Scan for the cell matching the given text and deliver its [x, y] coordinate at center. 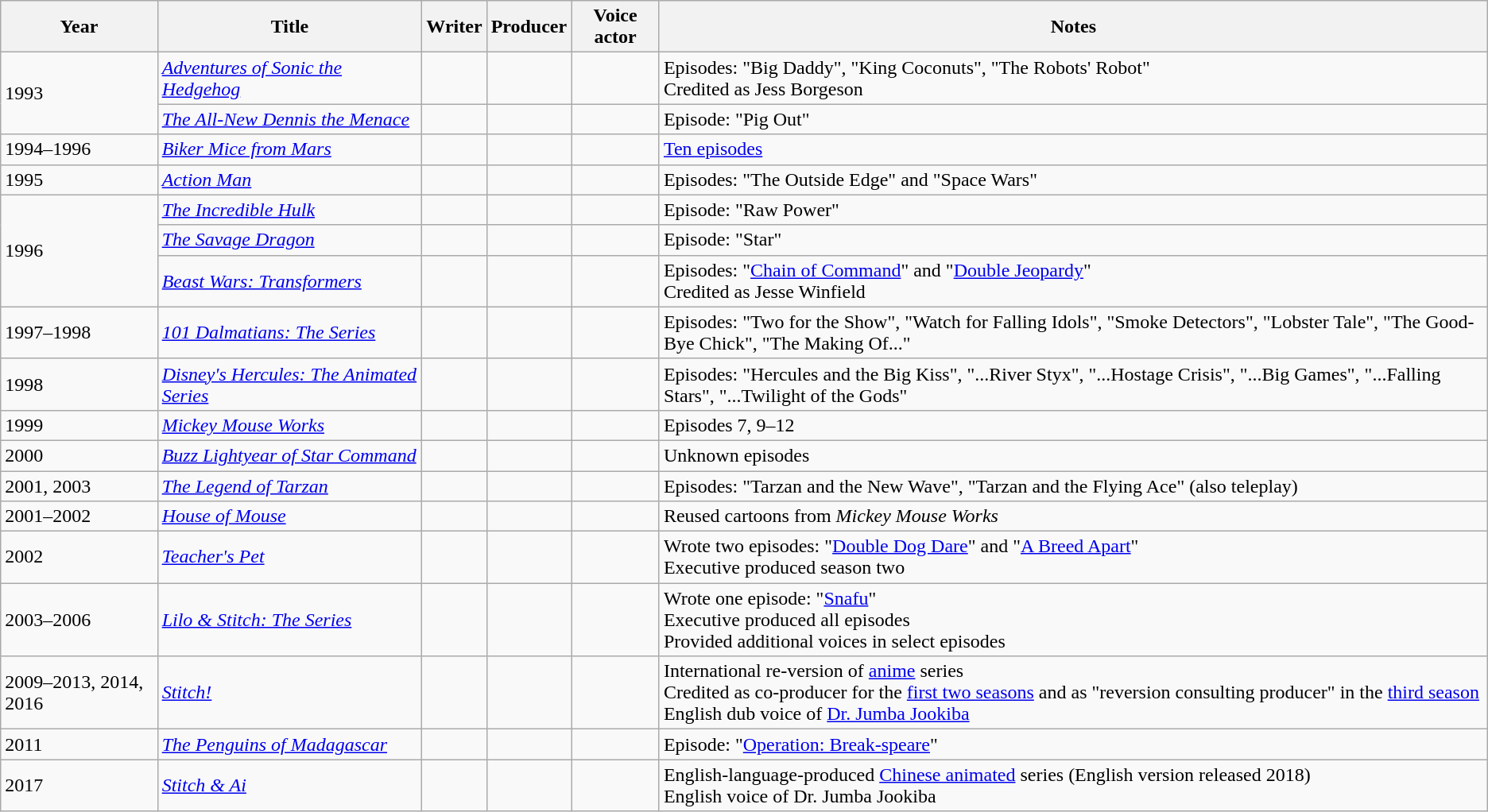
The Incredible Hulk [289, 210]
Reused cartoons from Mickey Mouse Works [1073, 516]
2017 [79, 785]
English-language-produced Chinese animated series (English version released 2018)English voice of Dr. Jumba Jookiba [1073, 785]
Episodes: "Two for the Show", "Watch for Falling Idols", "Smoke Detectors", "Lobster Tale", "The Good-Bye Chick", "The Making Of..." [1073, 332]
2003–2006 [79, 620]
The All-New Dennis the Menace [289, 119]
1997–1998 [79, 332]
2009–2013, 2014, 2016 [79, 693]
Adventures of Sonic the Hedgehog [289, 78]
Episodes: "Big Daddy", "King Coconuts", "The Robots' Robot"Credited as Jess Borgeson [1073, 78]
Stitch & Ai [289, 785]
Wrote two episodes: "Double Dog Dare" and "A Breed Apart"Executive produced season two [1073, 558]
Episode: "Raw Power" [1073, 210]
Disney's Hercules: The Animated Series [289, 385]
The Savage Dragon [289, 240]
House of Mouse [289, 516]
2011 [79, 744]
Episodes: "The Outside Edge" and "Space Wars" [1073, 180]
Producer [529, 27]
Ten episodes [1073, 149]
1995 [79, 180]
Episode: "Star" [1073, 240]
Biker Mice from Mars [289, 149]
Buzz Lightyear of Star Command [289, 455]
101 Dalmatians: The Series [289, 332]
Lilo & Stitch: The Series [289, 620]
Stitch! [289, 693]
1994–1996 [79, 149]
Beast Wars: Transformers [289, 281]
2001–2002 [79, 516]
Voice actor [615, 27]
The Legend of Tarzan [289, 485]
Episodes: "Tarzan and the New Wave", "Tarzan and the Flying Ace" (also teleplay) [1073, 485]
2001, 2003 [79, 485]
Writer [455, 27]
Notes [1073, 27]
Episode: "Operation: Break-speare" [1073, 744]
Wrote one episode: "Snafu"Executive produced all episodesProvided additional voices in select episodes [1073, 620]
1993 [79, 94]
Mickey Mouse Works [289, 425]
Year [79, 27]
Episode: "Pig Out" [1073, 119]
Episodes: "Chain of Command" and "Double Jeopardy"Credited as Jesse Winfield [1073, 281]
1998 [79, 385]
2002 [79, 558]
Unknown episodes [1073, 455]
1996 [79, 251]
Teacher's Pet [289, 558]
Episodes 7, 9–12 [1073, 425]
1999 [79, 425]
Action Man [289, 180]
Episodes: "Hercules and the Big Kiss", "...River Styx", "...Hostage Crisis", "...Big Games", "...Falling Stars", "...Twilight of the Gods" [1073, 385]
2000 [79, 455]
Title [289, 27]
The Penguins of Madagascar [289, 744]
